Provide the [X, Y] coordinate of the cell's center where the given text is located.  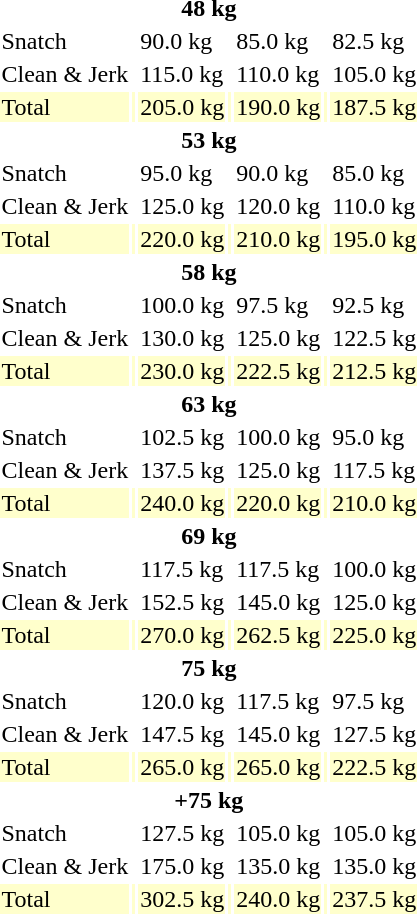
110.0 kg [278, 74]
152.5 kg [182, 602]
105.0 kg [278, 833]
137.5 kg [182, 470]
135.0 kg [278, 866]
95.0 kg [182, 173]
130.0 kg [182, 338]
175.0 kg [182, 866]
115.0 kg [182, 74]
102.5 kg [182, 437]
262.5 kg [278, 635]
190.0 kg [278, 107]
205.0 kg [182, 107]
210.0 kg [278, 239]
230.0 kg [182, 371]
222.5 kg [278, 371]
127.5 kg [182, 833]
302.5 kg [182, 899]
85.0 kg [278, 41]
270.0 kg [182, 635]
97.5 kg [278, 305]
147.5 kg [182, 734]
